Return the (X, Y) coordinate for the center point of the cell that contains the specified text.  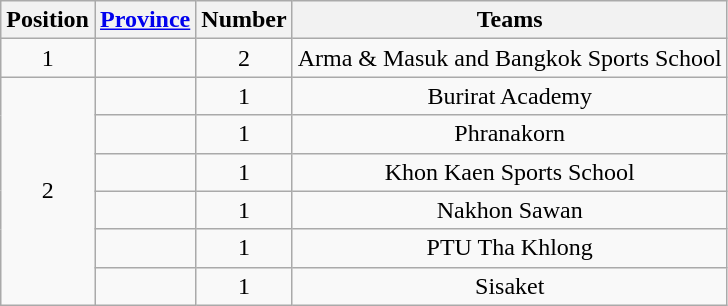
Nakhon Sawan (510, 210)
Arma & Masuk and Bangkok Sports School (510, 58)
Teams (510, 20)
Burirat Academy (510, 96)
Sisaket (510, 286)
Position (48, 20)
Khon Kaen Sports School (510, 172)
PTU Tha Khlong (510, 248)
Phranakorn (510, 134)
Number (244, 20)
Province (144, 20)
